Capture the cell that displays the provided text and extract its [X, Y] central coordinate. 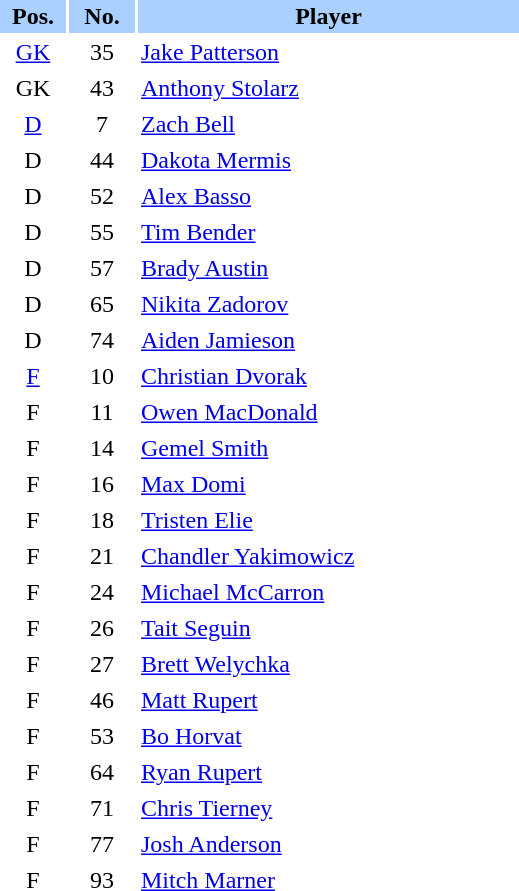
No. [102, 16]
71 [102, 808]
Chandler Yakimowicz [328, 556]
Tristen Elie [328, 520]
57 [102, 268]
Josh Anderson [328, 844]
14 [102, 448]
Nikita Zadorov [328, 304]
27 [102, 664]
Tait Seguin [328, 628]
Tim Bender [328, 232]
Owen MacDonald [328, 412]
Michael McCarron [328, 592]
64 [102, 772]
55 [102, 232]
7 [102, 124]
16 [102, 484]
10 [102, 376]
Max Domi [328, 484]
52 [102, 196]
Brady Austin [328, 268]
Alex Basso [328, 196]
Zach Bell [328, 124]
35 [102, 52]
Bo Horvat [328, 736]
Brett Welychka [328, 664]
Matt Rupert [328, 700]
74 [102, 340]
Christian Dvorak [328, 376]
77 [102, 844]
Dakota Mermis [328, 160]
Player [328, 16]
65 [102, 304]
26 [102, 628]
Ryan Rupert [328, 772]
44 [102, 160]
43 [102, 88]
18 [102, 520]
Gemel Smith [328, 448]
Jake Patterson [328, 52]
53 [102, 736]
21 [102, 556]
Aiden Jamieson [328, 340]
Pos. [33, 16]
24 [102, 592]
Chris Tierney [328, 808]
11 [102, 412]
Anthony Stolarz [328, 88]
46 [102, 700]
